Output the [X, Y] coordinate of the center of the cell containing the given text.  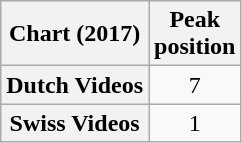
7 [194, 85]
Dutch Videos [75, 85]
1 [194, 123]
Peakposition [194, 34]
Chart (2017) [75, 34]
Swiss Videos [75, 123]
